Extract the (X, Y) coordinate from the center of the cell holding the provided text.  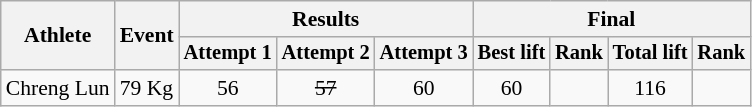
Attempt 2 (326, 54)
Best lift (512, 54)
Final (612, 19)
Results (326, 19)
Attempt 3 (424, 54)
Athlete (58, 36)
57 (326, 88)
Attempt 1 (228, 54)
56 (228, 88)
Total lift (650, 54)
Chreng Lun (58, 88)
79 Kg (147, 88)
116 (650, 88)
Event (147, 36)
